Determine the [X, Y] coordinate at the center of the cell enclosing the given text.  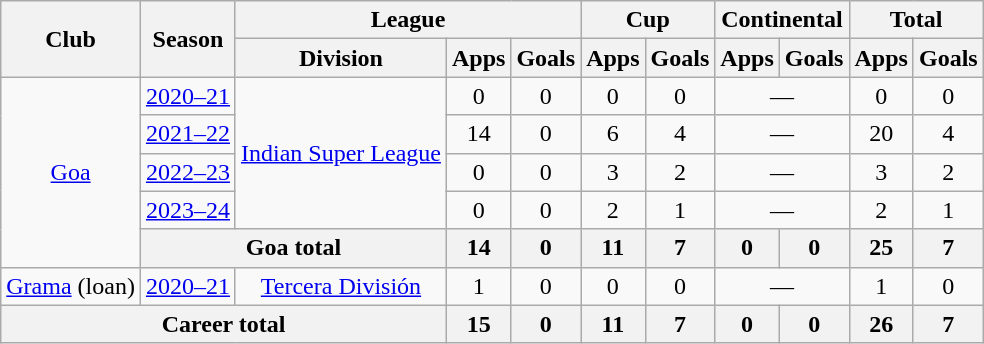
Continental [782, 20]
Club [71, 39]
2022–23 [188, 172]
26 [881, 324]
Tercera División [340, 286]
2023–24 [188, 210]
6 [613, 134]
Goa [71, 172]
Indian Super League [340, 153]
25 [881, 248]
Goa total [293, 248]
League [408, 20]
2021–22 [188, 134]
Total [916, 20]
Career total [224, 324]
Division [340, 58]
15 [478, 324]
Grama (loan) [71, 286]
Season [188, 39]
Cup [648, 20]
20 [881, 134]
